From the cell containing the given text, extract its center point as (x, y) coordinate. 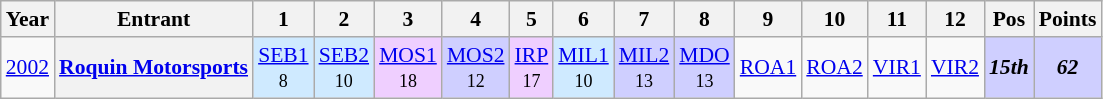
VIR1 (897, 68)
2 (344, 19)
10 (834, 19)
MIL110 (583, 68)
SEB18 (284, 68)
ROA1 (768, 68)
7 (644, 19)
6 (583, 19)
3 (408, 19)
12 (955, 19)
MIL213 (644, 68)
Points (1068, 19)
SEB210 (344, 68)
1 (284, 19)
ROA2 (834, 68)
15th (1009, 68)
Roquin Motorsports (154, 68)
9 (768, 19)
Entrant (154, 19)
11 (897, 19)
8 (704, 19)
4 (476, 19)
5 (532, 19)
MDO13 (704, 68)
MOS212 (476, 68)
Year (28, 19)
MOS118 (408, 68)
62 (1068, 68)
Pos (1009, 19)
IRP17 (532, 68)
VIR2 (955, 68)
2002 (28, 68)
